Return the [X, Y] coordinate for the center point of the cell that contains the specified text.  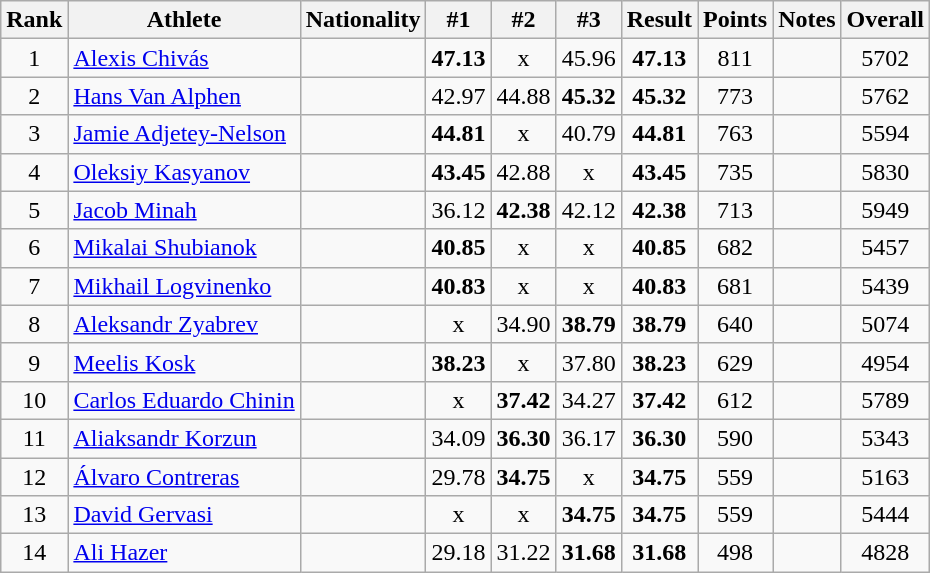
34.09 [458, 438]
5343 [885, 438]
Nationality [363, 20]
36.17 [588, 438]
763 [736, 134]
5074 [885, 324]
29.18 [458, 553]
629 [736, 362]
34.27 [588, 400]
34.90 [524, 324]
Points [736, 20]
12 [34, 477]
Carlos Eduardo Chinin [184, 400]
45.96 [588, 58]
37.80 [588, 362]
10 [34, 400]
5439 [885, 286]
5830 [885, 172]
5163 [885, 477]
Notes [807, 20]
Hans Van Alphen [184, 96]
42.88 [524, 172]
Jamie Adjetey-Nelson [184, 134]
5 [34, 210]
31.22 [524, 553]
14 [34, 553]
682 [736, 248]
David Gervasi [184, 515]
713 [736, 210]
44.88 [524, 96]
Oleksiy Kasyanov [184, 172]
40.79 [588, 134]
6 [34, 248]
4954 [885, 362]
Alexis Chivás [184, 58]
590 [736, 438]
8 [34, 324]
612 [736, 400]
42.12 [588, 210]
Result [659, 20]
Ali Hazer [184, 553]
Mikalai Shubianok [184, 248]
640 [736, 324]
Álvaro Contreras [184, 477]
7 [34, 286]
3 [34, 134]
5949 [885, 210]
4828 [885, 553]
#2 [524, 20]
Rank [34, 20]
Meelis Kosk [184, 362]
2 [34, 96]
29.78 [458, 477]
#3 [588, 20]
1 [34, 58]
5444 [885, 515]
735 [736, 172]
811 [736, 58]
9 [34, 362]
13 [34, 515]
5702 [885, 58]
Athlete [184, 20]
681 [736, 286]
Mikhail Logvinenko [184, 286]
498 [736, 553]
42.97 [458, 96]
36.12 [458, 210]
5594 [885, 134]
Aliaksandr Korzun [184, 438]
5762 [885, 96]
Aleksandr Zyabrev [184, 324]
4 [34, 172]
11 [34, 438]
Jacob Minah [184, 210]
773 [736, 96]
Overall [885, 20]
5457 [885, 248]
#1 [458, 20]
5789 [885, 400]
